Return (X, Y) of the center of cell containing provided text 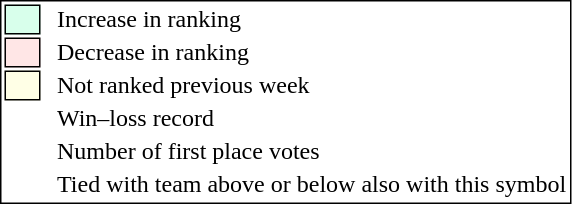
Not ranked previous week (312, 85)
Increase in ranking (312, 19)
Win–loss record (312, 119)
Number of first place votes (312, 151)
Decrease in ranking (312, 53)
Tied with team above or below also with this symbol (312, 185)
